Find where the given text appears and provide that cell's center as (X, Y) coordinate. 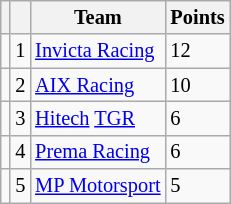
1 (20, 51)
Hitech TGR (98, 118)
Invicta Racing (98, 51)
MP Motorsport (98, 186)
12 (197, 51)
10 (197, 85)
AIX Racing (98, 85)
3 (20, 118)
4 (20, 152)
Team (98, 17)
Prema Racing (98, 152)
2 (20, 85)
Points (197, 17)
